Provide the [x, y] coordinate of the cell's center where the given text is located.  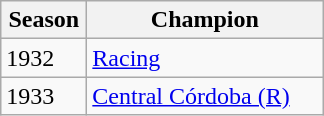
Champion [205, 20]
Central Córdoba (R) [205, 96]
Racing [205, 58]
1933 [44, 96]
Season [44, 20]
1932 [44, 58]
